Locate the cell with the specified text and output its [X, Y] center coordinate. 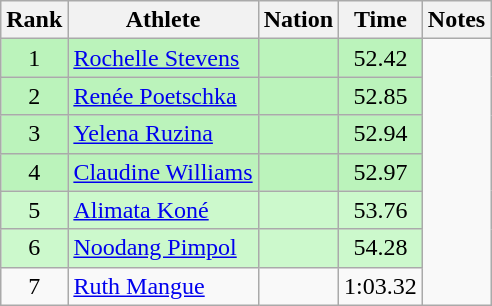
52.85 [381, 96]
52.42 [381, 58]
5 [34, 210]
Nation [298, 20]
Noodang Pimpol [163, 248]
Athlete [163, 20]
Renée Poetschka [163, 96]
Yelena Ruzina [163, 134]
Claudine Williams [163, 172]
Time [381, 20]
7 [34, 286]
53.76 [381, 210]
Notes [456, 20]
Alimata Koné [163, 210]
Rochelle Stevens [163, 58]
2 [34, 96]
52.94 [381, 134]
Ruth Mangue [163, 286]
1:03.32 [381, 286]
Rank [34, 20]
1 [34, 58]
6 [34, 248]
3 [34, 134]
52.97 [381, 172]
4 [34, 172]
54.28 [381, 248]
